Scan for the cell matching the given text and deliver its (X, Y) coordinate at center. 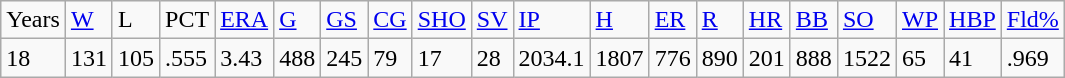
BB (814, 20)
HBP (973, 20)
IP (552, 20)
Years (34, 20)
65 (920, 58)
18 (34, 58)
SO (866, 20)
.969 (1032, 58)
105 (136, 58)
131 (88, 58)
WP (920, 20)
L (136, 20)
SHO (442, 20)
17 (442, 58)
1807 (620, 58)
CG (390, 20)
PCT (188, 20)
776 (672, 58)
.555 (188, 58)
HR (766, 20)
1522 (866, 58)
79 (390, 58)
890 (720, 58)
245 (344, 58)
201 (766, 58)
3.43 (244, 58)
ER (672, 20)
888 (814, 58)
R (720, 20)
SV (492, 20)
41 (973, 58)
W (88, 20)
Fld% (1032, 20)
2034.1 (552, 58)
H (620, 20)
G (298, 20)
GS (344, 20)
488 (298, 58)
28 (492, 58)
ERA (244, 20)
